Find where the given text appears and provide that cell's center as [X, Y] coordinate. 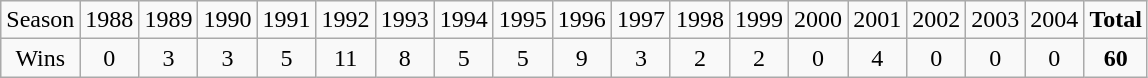
1990 [228, 20]
1988 [110, 20]
2002 [936, 20]
1992 [346, 20]
1999 [758, 20]
60 [1116, 58]
9 [582, 58]
1993 [404, 20]
1994 [464, 20]
1997 [640, 20]
2004 [1054, 20]
1989 [168, 20]
Season [40, 20]
8 [404, 58]
2001 [878, 20]
Wins [40, 58]
1996 [582, 20]
11 [346, 58]
4 [878, 58]
2003 [996, 20]
1995 [522, 20]
1998 [700, 20]
Total [1116, 20]
1991 [286, 20]
2000 [818, 20]
